Extract the [x, y] coordinate from the center of the cell holding the provided text.  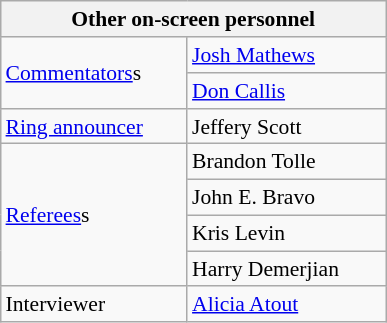
Alicia Atout [286, 304]
Don Callis [286, 91]
Josh Mathews [286, 55]
John E. Bravo [286, 197]
Ring announcer [94, 126]
Kris Levin [286, 233]
Interviewer [94, 304]
Commentatorss [94, 72]
Brandon Tolle [286, 162]
Harry Demerjian [286, 269]
Jeffery Scott [286, 126]
Other on-screen personnel [194, 19]
Refereess [94, 215]
